Output the (X, Y) coordinate of the center of the cell containing the given text.  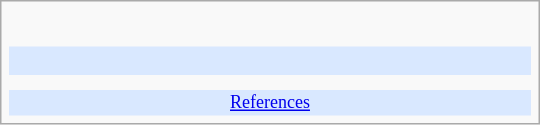
References (270, 103)
